Detect which cell encompasses the target text, then output its (x, y) center coordinate. 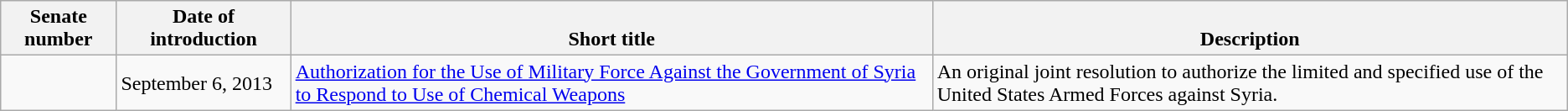
September 6, 2013 (204, 82)
An original joint resolution to authorize the limited and specified use of the United States Armed Forces against Syria. (1250, 82)
Date of introduction (204, 29)
Senate number (59, 29)
Short title (611, 29)
Authorization for the Use of Military Force Against the Government of Syria to Respond to Use of Chemical Weapons (611, 82)
Description (1250, 29)
